Determine the [X, Y] coordinate at the center of the cell enclosing the given text.  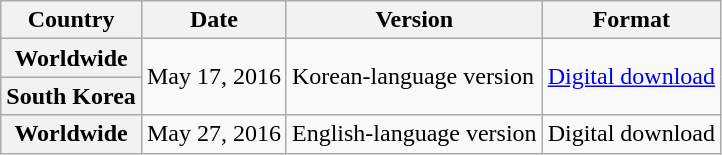
May 27, 2016 [214, 134]
English-language version [414, 134]
South Korea [72, 96]
May 17, 2016 [214, 77]
Version [414, 20]
Date [214, 20]
Format [631, 20]
Country [72, 20]
Korean-language version [414, 77]
